Pinpoint the cell where the given text exists, returning its (X, Y) midpoint coordinate. 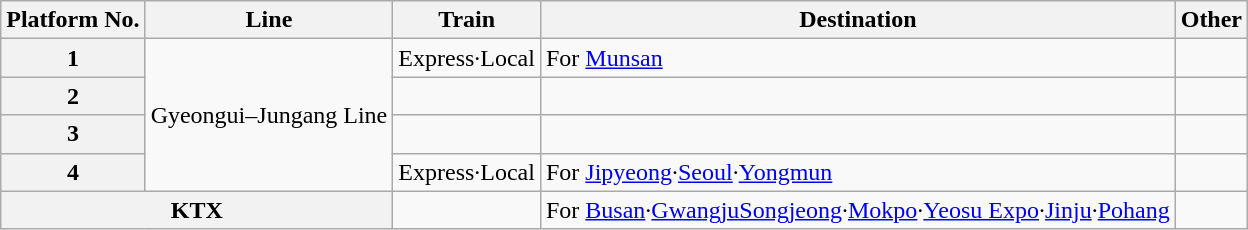
4 (73, 172)
Platform No. (73, 20)
Other (1211, 20)
For Busan·GwangjuSongjeong·Mokpo·Yeosu Expo·Jinju·Pohang (858, 210)
2 (73, 96)
For Munsan (858, 58)
1 (73, 58)
3 (73, 134)
Gyeongui–Jungang Line (269, 115)
Line (269, 20)
KTX (197, 210)
For Jipyeong·Seoul·Yongmun (858, 172)
Train (467, 20)
Destination (858, 20)
